Find where the given text appears and provide that cell's center as [X, Y] coordinate. 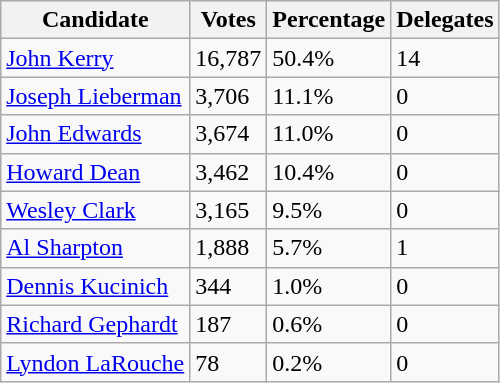
Votes [228, 20]
Delegates [445, 20]
3,674 [228, 134]
Joseph Lieberman [96, 96]
78 [228, 362]
0.2% [329, 362]
3,462 [228, 172]
9.5% [329, 210]
14 [445, 58]
0.6% [329, 324]
11.1% [329, 96]
Percentage [329, 20]
5.7% [329, 248]
Wesley Clark [96, 210]
3,165 [228, 210]
1 [445, 248]
187 [228, 324]
Al Sharpton [96, 248]
Dennis Kucinich [96, 286]
50.4% [329, 58]
3,706 [228, 96]
John Edwards [96, 134]
1,888 [228, 248]
1.0% [329, 286]
Candidate [96, 20]
Richard Gephardt [96, 324]
Howard Dean [96, 172]
16,787 [228, 58]
10.4% [329, 172]
Lyndon LaRouche [96, 362]
344 [228, 286]
11.0% [329, 134]
John Kerry [96, 58]
